Determine the [X, Y] coordinate at the center of the cell enclosing the given text.  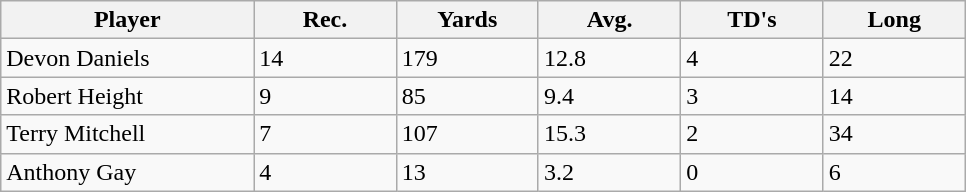
15.3 [609, 134]
3 [752, 96]
0 [752, 172]
Anthony Gay [128, 172]
9.4 [609, 96]
Devon Daniels [128, 58]
34 [894, 134]
Avg. [609, 20]
Long [894, 20]
7 [325, 134]
Yards [467, 20]
9 [325, 96]
107 [467, 134]
13 [467, 172]
Terry Mitchell [128, 134]
85 [467, 96]
TD's [752, 20]
3.2 [609, 172]
12.8 [609, 58]
6 [894, 172]
Rec. [325, 20]
Player [128, 20]
2 [752, 134]
179 [467, 58]
22 [894, 58]
Robert Height [128, 96]
